Scan for the cell matching the given text and deliver its [x, y] coordinate at center. 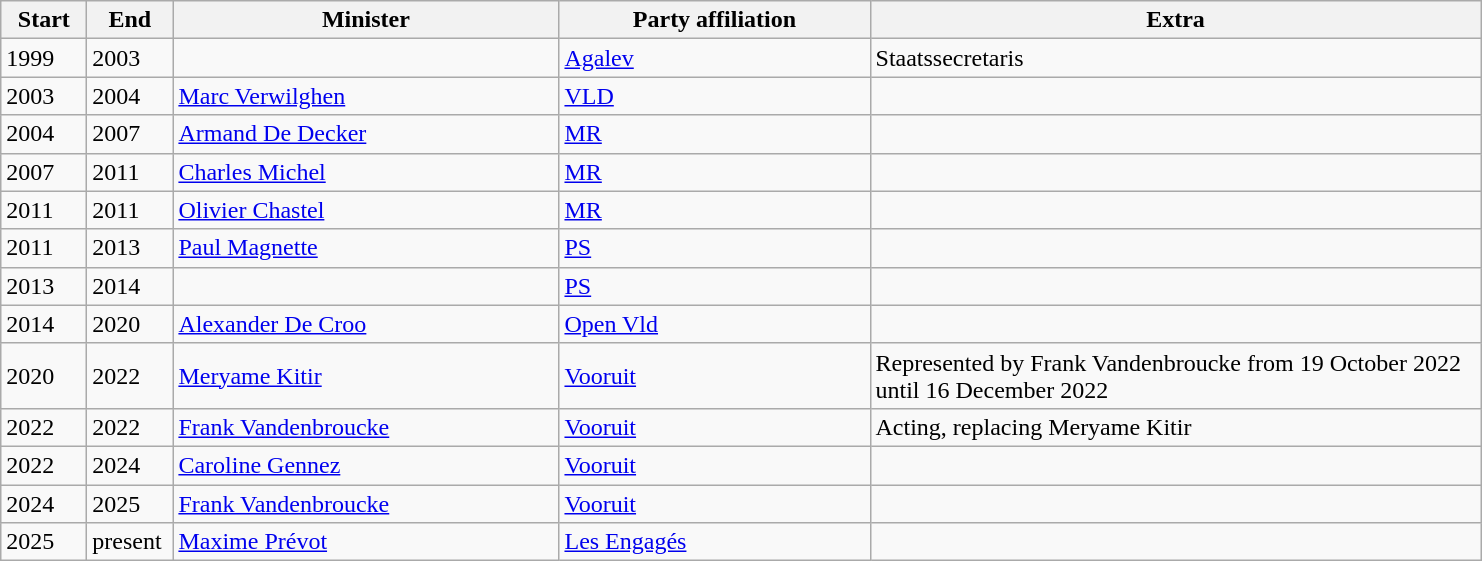
present [130, 542]
Party affiliation [714, 20]
Meryame Kitir [366, 376]
Represented by Frank Vandenbroucke from 19 October 2022 until 16 December 2022 [1176, 376]
Alexander De Croo [366, 324]
Charles Michel [366, 172]
Marc Verwilghen [366, 96]
Start [44, 20]
Extra [1176, 20]
1999 [44, 58]
Acting, replacing Meryame Kitir [1176, 427]
VLD [714, 96]
Olivier Chastel [366, 210]
Caroline Gennez [366, 465]
Agalev [714, 58]
Maxime Prévot [366, 542]
Staatssecretaris [1176, 58]
Open Vld [714, 324]
Paul Magnette [366, 248]
Les Engagés [714, 542]
Minister [366, 20]
Armand De Decker [366, 134]
End [130, 20]
